Extract the [X, Y] coordinate from the center of the cell holding the provided text.  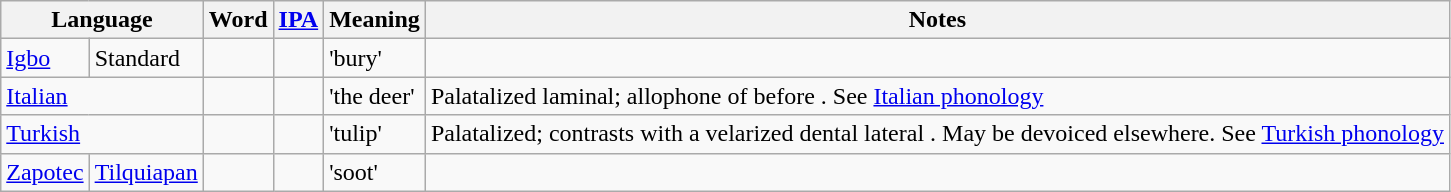
Palatalized; contrasts with a velarized dental lateral . May be devoiced elsewhere. See Turkish phonology [937, 134]
Italian [102, 96]
IPA [298, 20]
Zapotec [45, 172]
Notes [937, 20]
Word [238, 20]
Palatalized laminal; allophone of before . See Italian phonology [937, 96]
Turkish [102, 134]
Meaning [375, 20]
'soot' [375, 172]
'tulip' [375, 134]
Tilquiapan [146, 172]
Language [102, 20]
'bury' [375, 58]
'the deer' [375, 96]
Standard [146, 58]
Igbo [45, 58]
